Detect which cell encompasses the target text, then output its [X, Y] center coordinate. 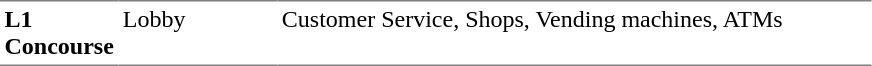
Customer Service, Shops, Vending machines, ATMs [574, 33]
L1Concourse [59, 33]
Lobby [198, 33]
